Detect which cell encompasses the target text, then output its (x, y) center coordinate. 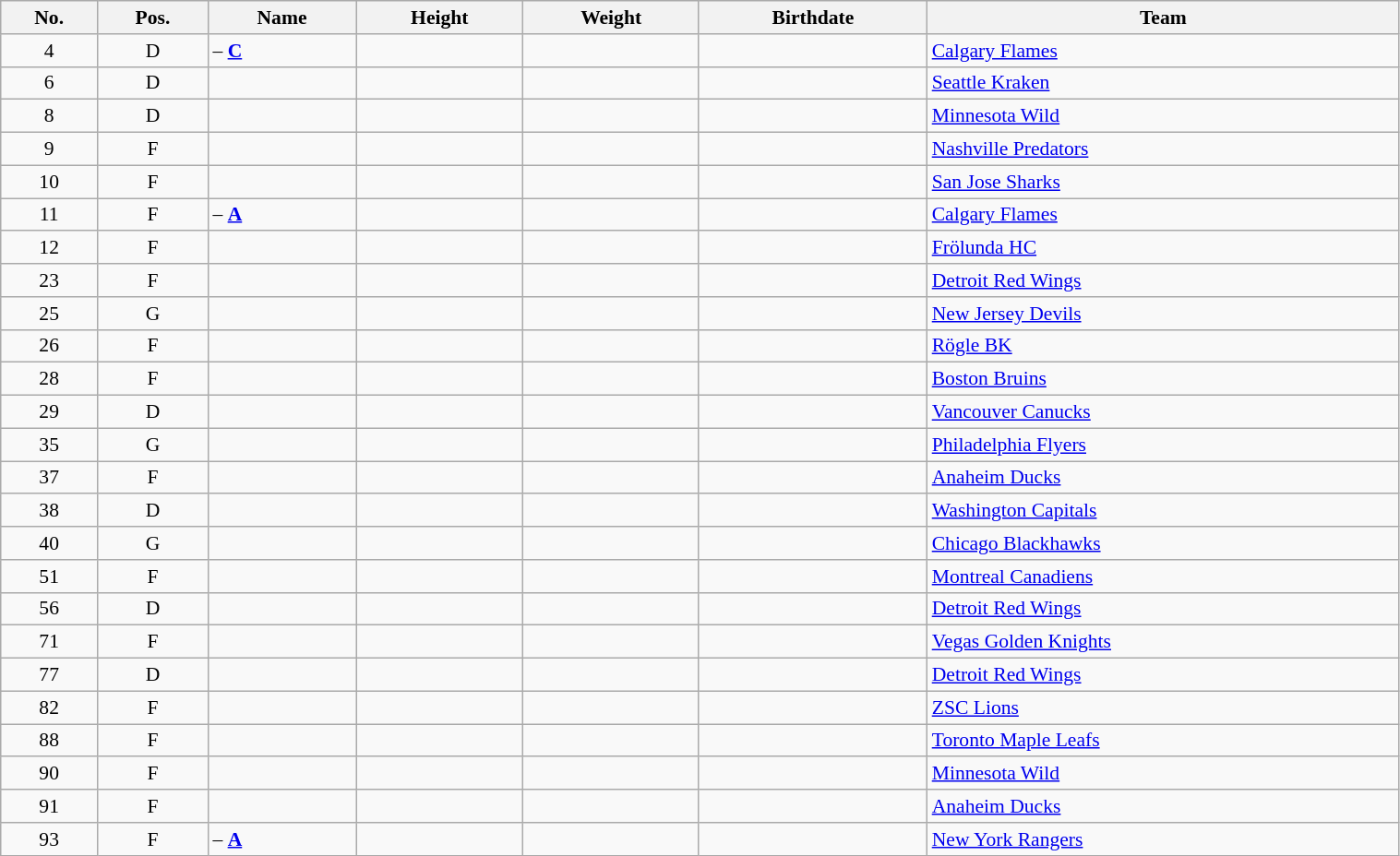
77 (50, 675)
6 (50, 83)
9 (50, 149)
23 (50, 280)
Chicago Blackhawks (1163, 543)
Rögle BK (1163, 346)
8 (50, 116)
56 (50, 609)
Seattle Kraken (1163, 83)
26 (50, 346)
4 (50, 51)
25 (50, 314)
New York Rangers (1163, 839)
Boston Bruins (1163, 379)
Washington Capitals (1163, 511)
Vegas Golden Knights (1163, 642)
Vancouver Canucks (1163, 412)
90 (50, 774)
12 (50, 248)
Birthdate (812, 18)
82 (50, 707)
Nashville Predators (1163, 149)
ZSC Lions (1163, 707)
51 (50, 577)
93 (50, 839)
40 (50, 543)
Montreal Canadiens (1163, 577)
– C (281, 51)
Toronto Maple Leafs (1163, 741)
28 (50, 379)
Name (281, 18)
Frölunda HC (1163, 248)
New Jersey Devils (1163, 314)
29 (50, 412)
Philadelphia Flyers (1163, 445)
35 (50, 445)
71 (50, 642)
37 (50, 478)
Height (439, 18)
91 (50, 806)
San Jose Sharks (1163, 182)
88 (50, 741)
No. (50, 18)
10 (50, 182)
Weight (611, 18)
Pos. (153, 18)
Team (1163, 18)
38 (50, 511)
11 (50, 215)
